Locate the cell with the specified text and output its (X, Y) center coordinate. 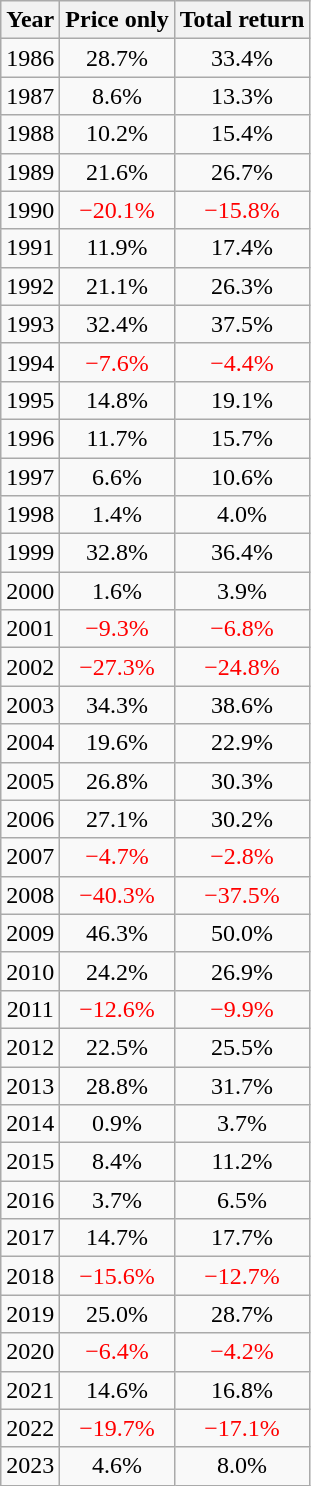
−12.7% (242, 1276)
26.8% (117, 781)
2014 (30, 1124)
2022 (30, 1428)
25.5% (242, 1047)
−15.6% (117, 1276)
11.9% (117, 248)
1991 (30, 248)
1989 (30, 172)
19.1% (242, 400)
1.6% (117, 591)
−2.8% (242, 857)
1997 (30, 477)
1992 (30, 286)
1.4% (117, 515)
−7.6% (117, 362)
26.7% (242, 172)
14.8% (117, 400)
38.6% (242, 705)
−15.8% (242, 210)
2015 (30, 1162)
−27.3% (117, 667)
1990 (30, 210)
2004 (30, 743)
26.9% (242, 971)
1988 (30, 134)
32.8% (117, 553)
8.0% (242, 1466)
22.9% (242, 743)
2013 (30, 1085)
Total return (242, 20)
−24.8% (242, 667)
26.3% (242, 286)
−6.8% (242, 629)
19.6% (117, 743)
2001 (30, 629)
1998 (30, 515)
17.4% (242, 248)
24.2% (117, 971)
28.8% (117, 1085)
2017 (30, 1238)
−12.6% (117, 1009)
11.7% (117, 438)
16.8% (242, 1390)
30.3% (242, 781)
6.5% (242, 1200)
2007 (30, 857)
8.6% (117, 96)
2003 (30, 705)
Year (30, 20)
2018 (30, 1276)
34.3% (117, 705)
2008 (30, 895)
33.4% (242, 58)
15.7% (242, 438)
2019 (30, 1314)
10.2% (117, 134)
2020 (30, 1352)
2021 (30, 1390)
0.9% (117, 1124)
30.2% (242, 819)
2006 (30, 819)
21.6% (117, 172)
−19.7% (117, 1428)
−9.3% (117, 629)
2010 (30, 971)
8.4% (117, 1162)
1999 (30, 553)
36.4% (242, 553)
4.6% (117, 1466)
−4.4% (242, 362)
−37.5% (242, 895)
−4.7% (117, 857)
1993 (30, 324)
10.6% (242, 477)
37.5% (242, 324)
17.7% (242, 1238)
1995 (30, 400)
4.0% (242, 515)
32.4% (117, 324)
46.3% (117, 933)
50.0% (242, 933)
2012 (30, 1047)
−4.2% (242, 1352)
11.2% (242, 1162)
14.6% (117, 1390)
21.1% (117, 286)
13.3% (242, 96)
Price only (117, 20)
−9.9% (242, 1009)
27.1% (117, 819)
6.6% (117, 477)
22.5% (117, 1047)
1986 (30, 58)
2005 (30, 781)
2023 (30, 1466)
25.0% (117, 1314)
2011 (30, 1009)
1994 (30, 362)
1996 (30, 438)
2000 (30, 591)
3.9% (242, 591)
−17.1% (242, 1428)
2002 (30, 667)
2009 (30, 933)
31.7% (242, 1085)
14.7% (117, 1238)
−40.3% (117, 895)
−6.4% (117, 1352)
−20.1% (117, 210)
2016 (30, 1200)
1987 (30, 96)
15.4% (242, 134)
